Output the (x, y) coordinate of the center of the cell containing the given text.  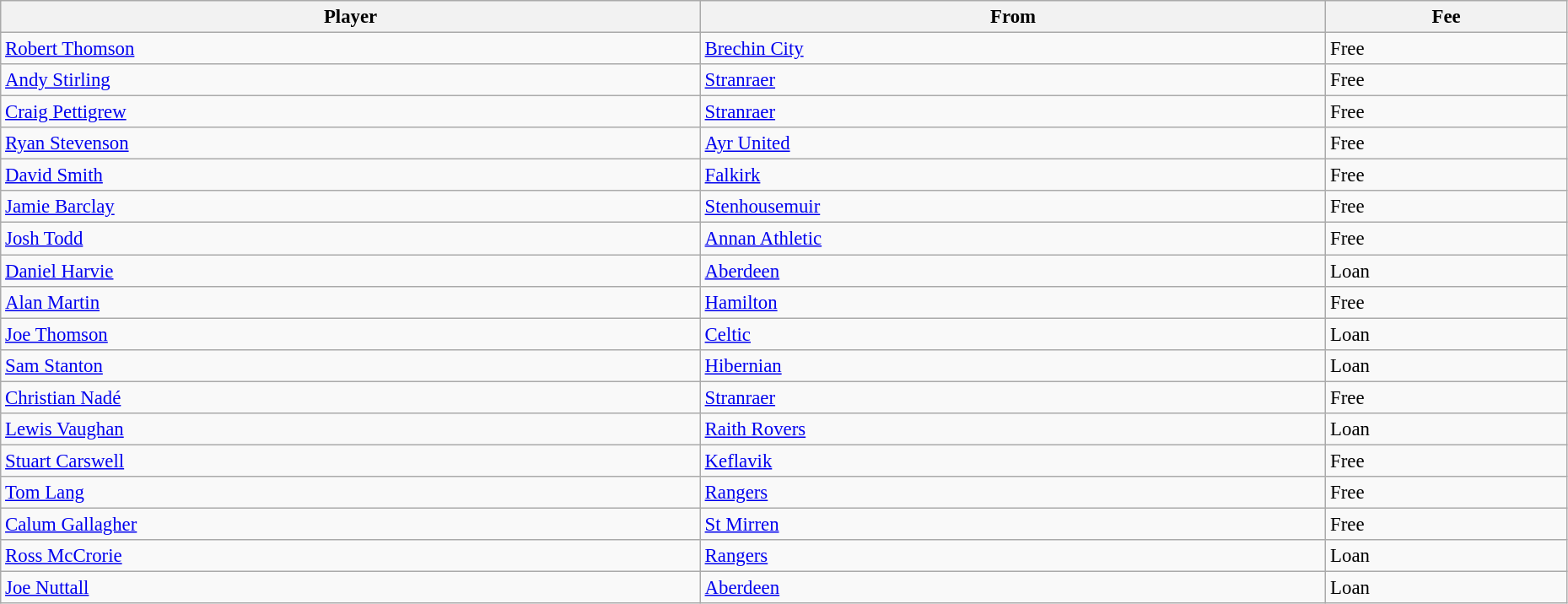
Celtic (1013, 334)
Alan Martin (351, 302)
Keflavik (1013, 461)
Joe Nuttall (351, 588)
Craig Pettigrew (351, 112)
Stuart Carswell (351, 461)
Hamilton (1013, 302)
Andy Stirling (351, 80)
Christian Nadé (351, 397)
Fee (1447, 17)
Annan Athletic (1013, 239)
Brechin City (1013, 49)
Falkirk (1013, 175)
Hibernian (1013, 365)
Ross McCrorie (351, 556)
Raith Rovers (1013, 429)
Robert Thomson (351, 49)
Calum Gallagher (351, 524)
Jamie Barclay (351, 207)
Ayr United (1013, 143)
Player (351, 17)
Josh Todd (351, 239)
Sam Stanton (351, 365)
Daniel Harvie (351, 271)
Stenhousemuir (1013, 207)
Ryan Stevenson (351, 143)
Joe Thomson (351, 334)
St Mirren (1013, 524)
David Smith (351, 175)
Tom Lang (351, 493)
From (1013, 17)
Lewis Vaughan (351, 429)
